Return (X, Y) of the center of cell containing provided text 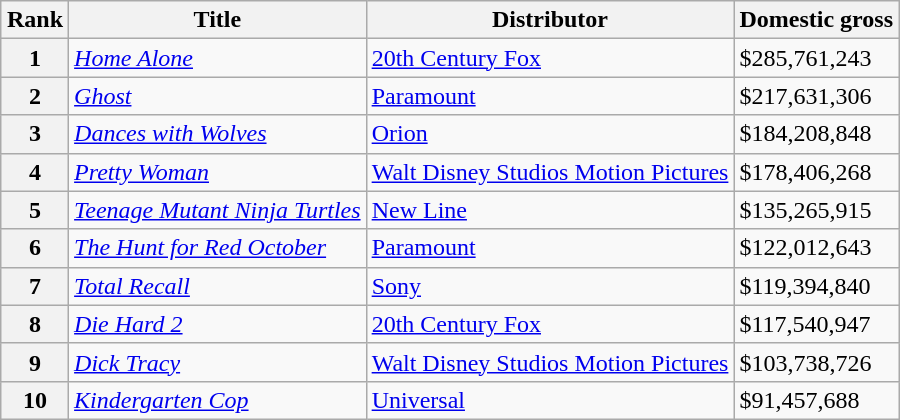
$184,208,848 (816, 134)
3 (34, 134)
Rank (34, 20)
$117,540,947 (816, 324)
Universal (550, 400)
Die Hard 2 (218, 324)
$285,761,243 (816, 58)
Title (218, 20)
$119,394,840 (816, 286)
New Line (550, 210)
10 (34, 400)
Sony (550, 286)
Distributor (550, 20)
Orion (550, 134)
$217,631,306 (816, 96)
Pretty Woman (218, 172)
Dances with Wolves (218, 134)
The Hunt for Red October (218, 248)
2 (34, 96)
5 (34, 210)
Ghost (218, 96)
$91,457,688 (816, 400)
8 (34, 324)
Teenage Mutant Ninja Turtles (218, 210)
Dick Tracy (218, 362)
Home Alone (218, 58)
$103,738,726 (816, 362)
Domestic gross (816, 20)
$122,012,643 (816, 248)
9 (34, 362)
7 (34, 286)
$135,265,915 (816, 210)
1 (34, 58)
Kindergarten Cop (218, 400)
$178,406,268 (816, 172)
Total Recall (218, 286)
4 (34, 172)
6 (34, 248)
